Detect which cell encompasses the target text, then output its (x, y) center coordinate. 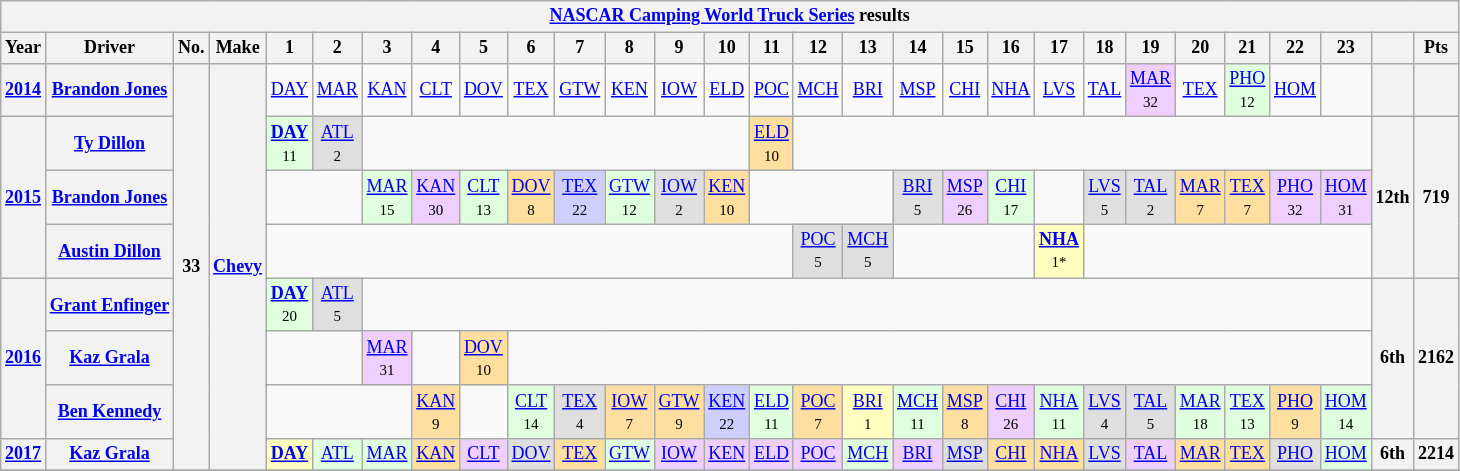
9 (679, 48)
HOM14 (1346, 412)
DAY11 (289, 144)
2162 (1436, 358)
4 (436, 48)
Chevy (238, 266)
MAR32 (1151, 90)
MSP26 (964, 197)
KAN30 (436, 197)
21 (1248, 48)
TAL2 (1151, 197)
13 (868, 48)
TEX4 (580, 412)
17 (1060, 48)
16 (1011, 48)
3 (387, 48)
BRI5 (918, 197)
TEX13 (1248, 412)
DAY20 (289, 305)
KEN22 (727, 412)
MAR7 (1200, 197)
IOW2 (679, 197)
PHO (1296, 454)
2 (337, 48)
POC7 (818, 412)
No. (192, 48)
NHA11 (1060, 412)
MAR31 (387, 358)
DOV8 (531, 197)
PHO9 (1296, 412)
TAL5 (1151, 412)
PHO12 (1248, 90)
14 (918, 48)
GTW9 (679, 412)
2214 (1436, 454)
KAN9 (436, 412)
CLT14 (531, 412)
CHI17 (1011, 197)
Year (24, 48)
ELD10 (772, 144)
MCH5 (868, 251)
12th (1392, 198)
Ben Kennedy (109, 412)
IOW7 (630, 412)
PHO32 (1296, 197)
Grant Enfinger (109, 305)
LVS5 (1104, 197)
ATL2 (337, 144)
Make (238, 48)
CHI26 (1011, 412)
Austin Dillon (109, 251)
5 (484, 48)
6 (531, 48)
1 (289, 48)
DOV10 (484, 358)
BRI1 (868, 412)
719 (1436, 198)
Pts (1436, 48)
LVS4 (1104, 412)
10 (727, 48)
19 (1151, 48)
NHA1* (1060, 251)
ELD11 (772, 412)
CLT13 (484, 197)
GTW12 (630, 197)
22 (1296, 48)
KEN10 (727, 197)
MSP8 (964, 412)
HOM31 (1346, 197)
2014 (24, 90)
12 (818, 48)
NASCAR Camping World Truck Series results (730, 16)
Ty Dillon (109, 144)
TEX7 (1248, 197)
2015 (24, 198)
Driver (109, 48)
MCH11 (918, 412)
ATL5 (337, 305)
MAR18 (1200, 412)
11 (772, 48)
2017 (24, 454)
ATL (337, 454)
8 (630, 48)
18 (1104, 48)
23 (1346, 48)
2016 (24, 358)
MAR15 (387, 197)
7 (580, 48)
20 (1200, 48)
33 (192, 266)
TEX22 (580, 197)
15 (964, 48)
POC5 (818, 251)
